For the text-containing cell, return its midpoint in (X, Y) coordinate format. 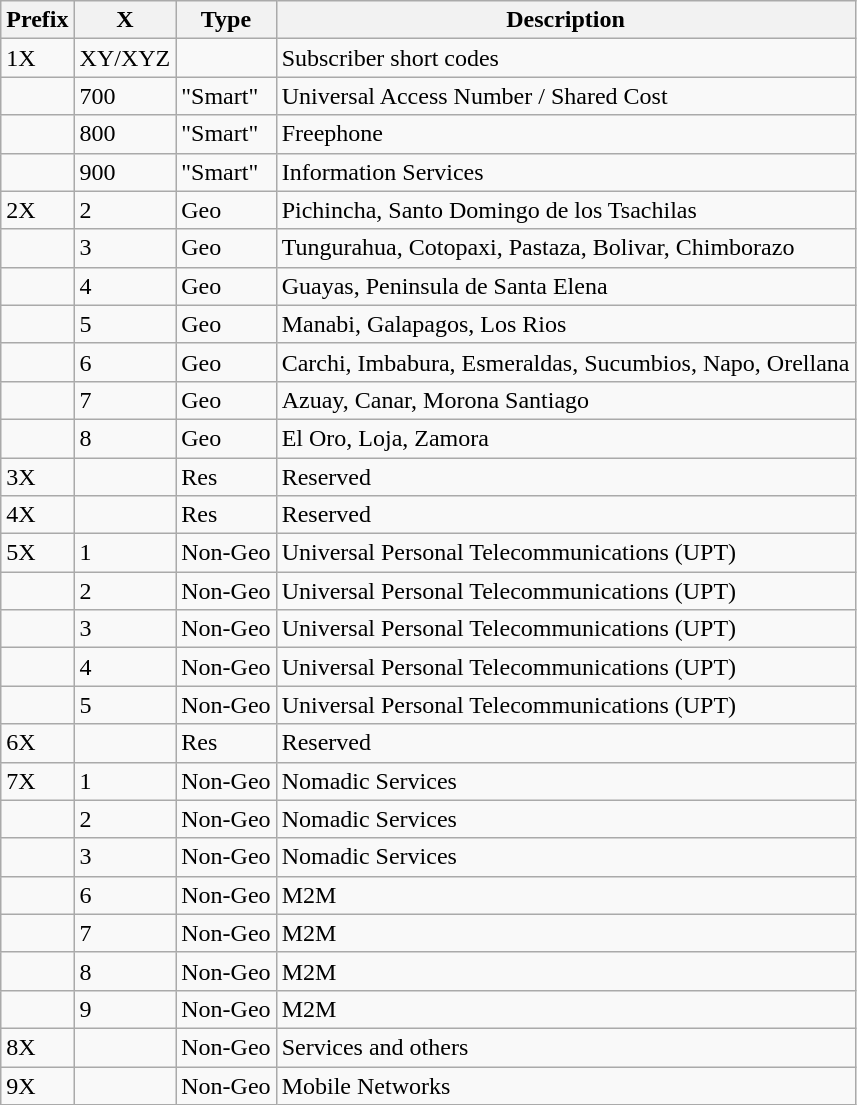
800 (125, 134)
2X (38, 210)
9X (38, 1085)
Universal Access Number / Shared Cost (566, 96)
Mobile Networks (566, 1085)
Information Services (566, 172)
Type (226, 20)
Tungurahua, Cotopaxi, Pastaza, Bolivar, Chimborazo (566, 248)
3X (38, 477)
9 (125, 1009)
900 (125, 172)
Azuay, Canar, Morona Santiago (566, 400)
Manabi, Galapagos, Los Rios (566, 324)
700 (125, 96)
Pichincha, Santo Domingo de los Tsachilas (566, 210)
5X (38, 553)
Services and others (566, 1047)
Freephone (566, 134)
6X (38, 743)
X (125, 20)
El Oro, Loja, Zamora (566, 438)
1X (38, 58)
4X (38, 515)
Carchi, Imbabura, Esmeraldas, Sucumbios, Napo, Orellana (566, 362)
7X (38, 781)
Description (566, 20)
Subscriber short codes (566, 58)
Prefix (38, 20)
XY/XYZ (125, 58)
8X (38, 1047)
Guayas, Peninsula de Santa Elena (566, 286)
